Determine the [x, y] coordinate at the center of the cell enclosing the given text.  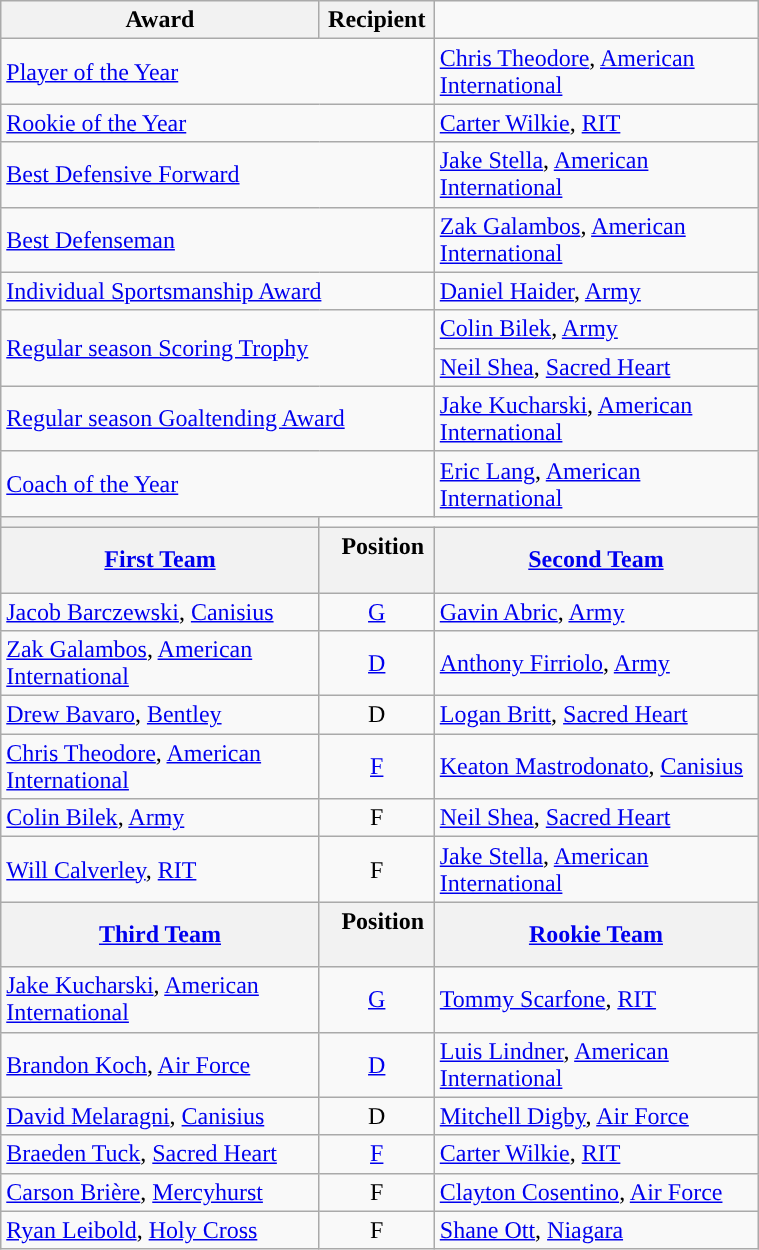
Jacob Barczewski, Canisius [160, 611]
Will Calverley, RIT [160, 870]
Award [160, 20]
Mitchell Digby, Air Force [596, 1116]
Keaton Mastrodonato, Canisius [596, 766]
Brandon Koch, Air Force [160, 1064]
Regular season Goaltending Award [218, 418]
Shane Ott, Niagara [596, 1230]
Individual Sportsmanship Award [218, 291]
Eric Lang, American International [596, 484]
Luis Lindner, American International [596, 1064]
Second Team [596, 560]
Braeden Tuck, Sacred Heart [160, 1154]
Regular season Scoring Trophy [218, 348]
Rookie Team [596, 934]
Anthony Firriolo, Army [596, 664]
First Team [160, 560]
Rookie of the Year [218, 123]
Recipient [376, 20]
Best Defenseman [218, 240]
Best Defensive Forward [218, 174]
Coach of the Year [218, 484]
David Melaragni, Canisius [160, 1116]
Logan Britt, Sacred Heart [596, 715]
Ryan Leibold, Holy Cross [160, 1230]
Tommy Scarfone, RIT [596, 1000]
Third Team [160, 934]
Clayton Cosentino, Air Force [596, 1192]
Carson Brière, Mercyhurst [160, 1192]
Daniel Haider, Army [596, 291]
Drew Bavaro, Bentley [160, 715]
Gavin Abric, Army [596, 611]
Player of the Year [218, 72]
